Detect which cell encompasses the target text, then output its [x, y] center coordinate. 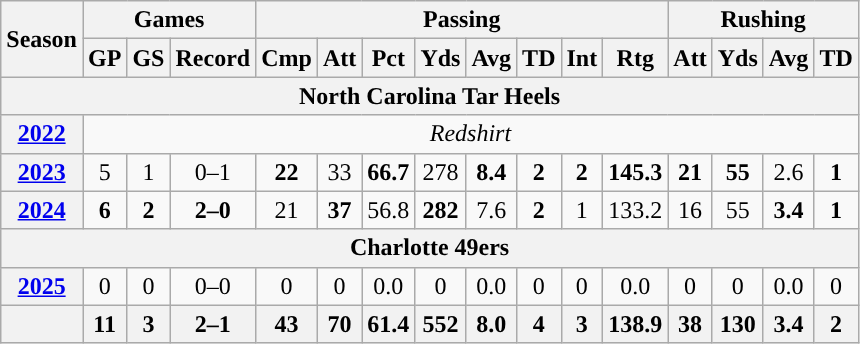
552 [440, 324]
Charlotte 49ers [430, 248]
133.2 [636, 210]
2–0 [213, 210]
5 [104, 172]
0–1 [213, 172]
2024 [42, 210]
Games [168, 20]
Season [42, 39]
56.8 [388, 210]
43 [287, 324]
Pct [388, 58]
70 [339, 324]
38 [690, 324]
2–1 [213, 324]
2.6 [788, 172]
GP [104, 58]
Redshirt [470, 134]
145.3 [636, 172]
7.6 [492, 210]
16 [690, 210]
130 [738, 324]
8.4 [492, 172]
Record [213, 58]
2023 [42, 172]
61.4 [388, 324]
Rtg [636, 58]
278 [440, 172]
4 [539, 324]
138.9 [636, 324]
Int [582, 58]
22 [287, 172]
North Carolina Tar Heels [430, 96]
66.7 [388, 172]
8.0 [492, 324]
Passing [462, 20]
0–0 [213, 286]
Rushing [764, 20]
6 [104, 210]
11 [104, 324]
GS [148, 58]
37 [339, 210]
2022 [42, 134]
33 [339, 172]
Cmp [287, 58]
2025 [42, 286]
282 [440, 210]
